Return [x, y] of the center of cell containing provided text 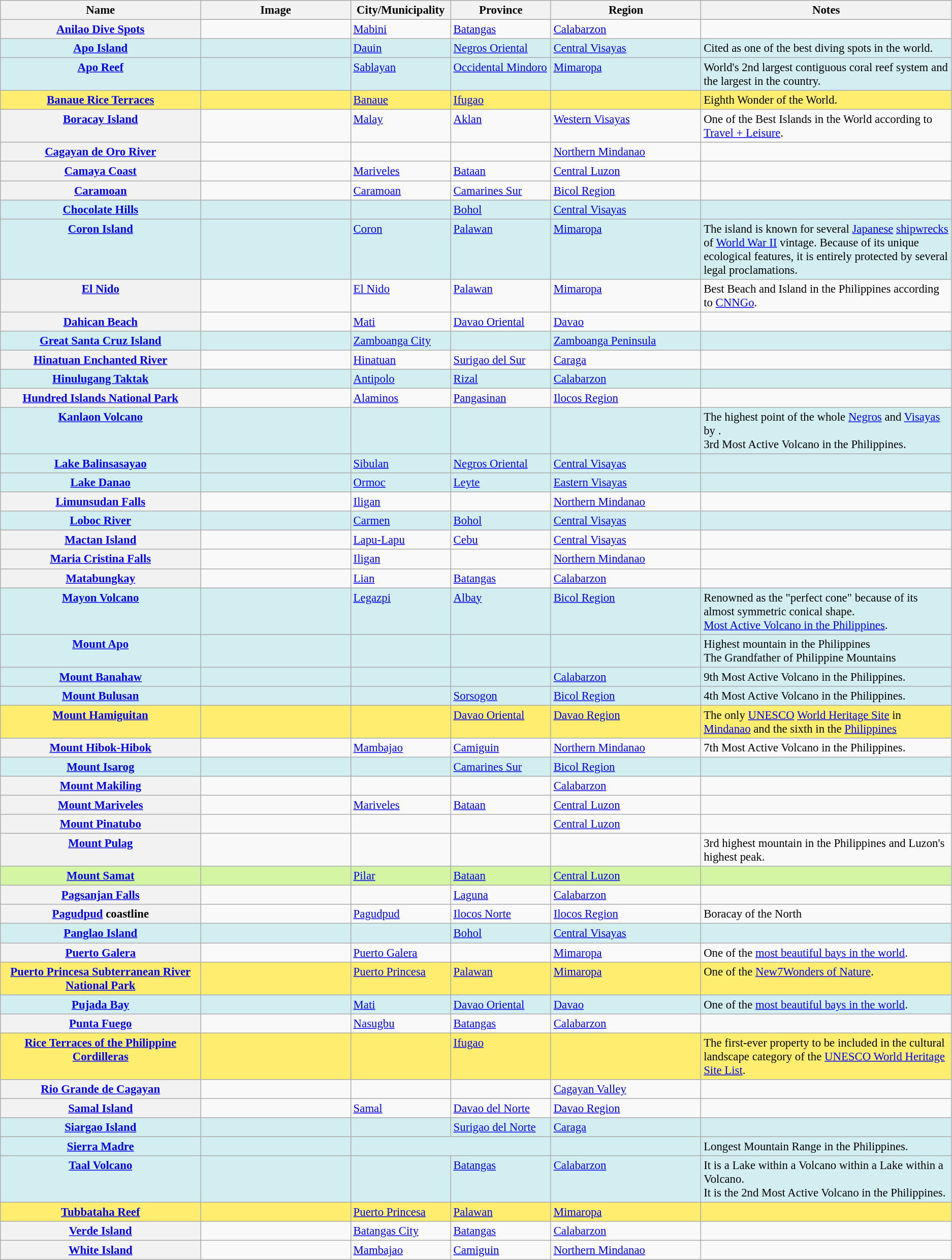
Albay [501, 611]
Pagsanjan Falls [101, 895]
Mount Apo [101, 650]
3rd highest mountain in the Philippines and Luzon's highest peak. [826, 850]
Mount Hibok-Hibok [101, 748]
Banaue Rice Terraces [101, 100]
Hinatuan [400, 360]
Matabungkay [101, 578]
Surigao del Norte [501, 1127]
Pangasinan [501, 398]
Great Santa Cruz Island [101, 341]
White Island [101, 1250]
Mount Pinatubo [101, 824]
Boracay Island [101, 126]
Longest Mountain Range in the Philippines. [826, 1146]
Ilocos Norte [501, 914]
Cagayan Valley [626, 1089]
Renowned as the "perfect cone" because of its almost symmetric conical shape.Most Active Volcano in the Philippines. [826, 611]
Mount Makiling [101, 786]
Limunsudan Falls [101, 502]
Lian [400, 578]
Pujada Bay [101, 1004]
The first-ever property to be included in the cultural landscape category of the UNESCO World Heritage Site List. [826, 1056]
Samal Island [101, 1108]
Samal [400, 1108]
Image [276, 10]
Hundred Islands National Park [101, 398]
Highest mountain in the PhilippinesThe Grandfather of Philippine Mountains [826, 650]
Best Beach and Island in the Philippines according to CNNGo. [826, 296]
Tubbataha Reef [101, 1212]
Rice Terraces of the Philippine Cordilleras [101, 1056]
Lake Danao [101, 483]
Rizal [501, 379]
Mount Bulusan [101, 696]
The highest point of the whole Negros and Visayas by .3rd Most Active Volcano in the Philippines. [826, 431]
Hinulugang Taktak [101, 379]
Province [501, 10]
Verde Island [101, 1231]
Puerto Princesa Subterranean River National Park [101, 979]
Pagudpud coastline [101, 914]
9th Most Active Volcano in the Philippines. [826, 677]
Zamboanga City [400, 341]
Leyte [501, 483]
Hinatuan Enchanted River [101, 360]
Sorsogon [501, 696]
Occidental Mindoro [501, 74]
Cagayan de Oro River [101, 152]
Chocolate Hills [101, 209]
Sibulan [400, 464]
Lapu-Lapu [400, 540]
Cebu [501, 540]
Western Visayas [626, 126]
Dahican Beach [101, 322]
City/Municipality [400, 10]
Name [101, 10]
Kanlaon Volcano [101, 431]
Notes [826, 10]
Pagudpud [400, 914]
Anilao Dive Spots [101, 29]
Mount Mariveles [101, 805]
Mactan Island [101, 540]
Siargao Island [101, 1127]
Mabini [400, 29]
The only UNESCO World Heritage Site in Mindanao and the sixth in the Philippines [826, 721]
7th Most Active Volcano in the Philippines. [826, 748]
Nasugbu [400, 1023]
Mount Isarog [101, 767]
Panglao Island [101, 933]
Sablayan [400, 74]
It is a Lake within a Volcano within a Lake within a Volcano.It is the 2nd Most Active Volcano in the Philippines. [826, 1179]
Lake Balinsasayao [101, 464]
Mount Banahaw [101, 677]
Surigao del Sur [501, 360]
Banaue [400, 100]
Malay [400, 126]
Antipolo [400, 379]
Taal Volcano [101, 1179]
Boracay of the North [826, 914]
Loboc River [101, 521]
Eighth Wonder of the World. [826, 100]
Laguna [501, 895]
Apo Island [101, 48]
Aklan [501, 126]
Coron Island [101, 249]
Region [626, 10]
Carmen [400, 521]
Mount Hamiguitan [101, 721]
4th Most Active Volcano in the Philippines. [826, 696]
Punta Fuego [101, 1023]
Rio Grande de Cagayan [101, 1089]
World's 2nd largest contiguous coral reef system and the largest in the country. [826, 74]
Maria Cristina Falls [101, 559]
Zamboanga Peninsula [626, 341]
Dauin [400, 48]
Pilar [400, 876]
Mount Samat [101, 876]
Camaya Coast [101, 171]
One of the Best Islands in the World according to Travel + Leisure. [826, 126]
Batangas City [400, 1231]
Sierra Madre [101, 1146]
Cited as one of the best diving spots in the world. [826, 48]
Legazpi [400, 611]
Eastern Visayas [626, 483]
Davao del Norte [501, 1108]
Alaminos [400, 398]
One of the New7Wonders of Nature. [826, 979]
Mayon Volcano [101, 611]
Coron [400, 249]
Apo Reef [101, 74]
Mount Pulag [101, 850]
Ormoc [400, 483]
